Pinpoint the cell where the given text exists, returning its (X, Y) midpoint coordinate. 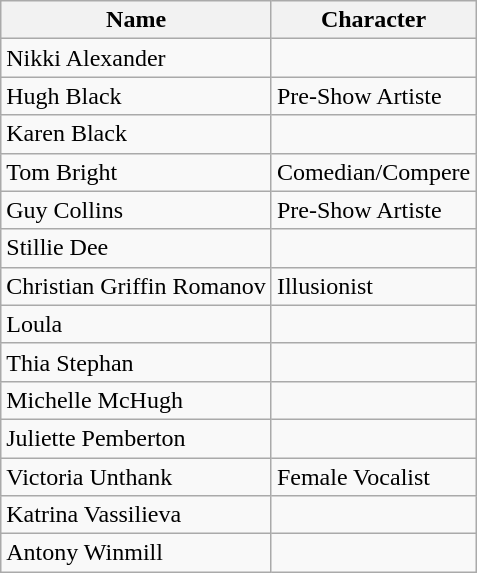
Name (136, 20)
Katrina Vassilieva (136, 515)
Michelle McHugh (136, 400)
Loula (136, 324)
Hugh Black (136, 96)
Nikki Alexander (136, 58)
Karen Black (136, 134)
Illusionist (373, 286)
Victoria Unthank (136, 477)
Antony Winmill (136, 553)
Tom Bright (136, 172)
Comedian/Compere (373, 172)
Guy Collins (136, 210)
Christian Griffin Romanov (136, 286)
Character (373, 20)
Female Vocalist (373, 477)
Juliette Pemberton (136, 438)
Stillie Dee (136, 248)
Thia Stephan (136, 362)
